Pinpoint the cell where the given text exists, returning its (x, y) midpoint coordinate. 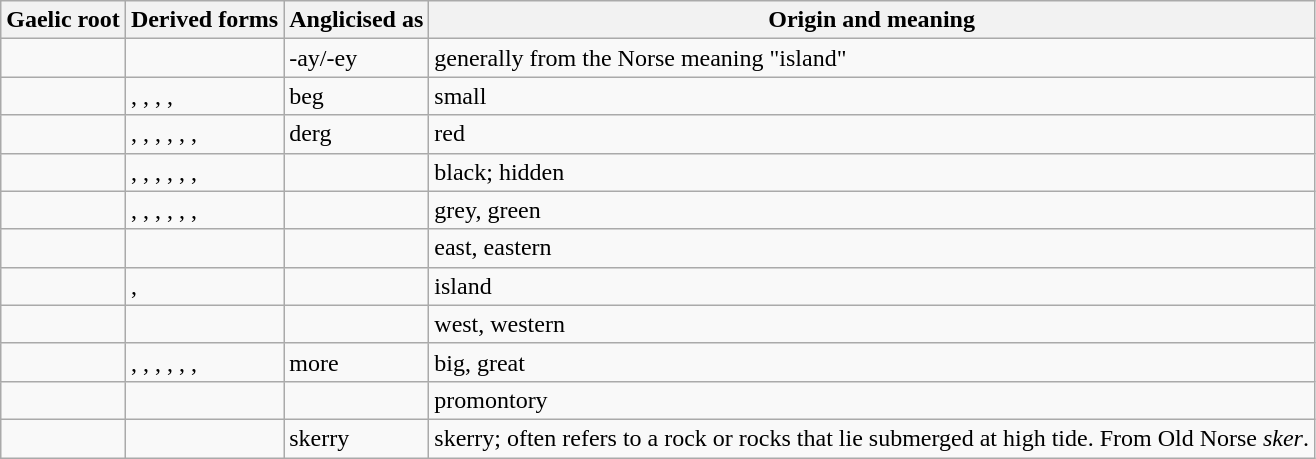
west, western (872, 324)
promontory (872, 400)
generally from the Norse meaning "island" (872, 58)
Anglicised as (356, 20)
island (872, 286)
skerry; often refers to a rock or rocks that lie submerged at high tide. From Old Norse sker. (872, 438)
small (872, 96)
black; hidden (872, 172)
Gaelic root (64, 20)
big, great (872, 362)
derg (356, 134)
-ay/-ey (356, 58)
, , , , (204, 96)
Derived forms (204, 20)
more (356, 362)
east, eastern (872, 248)
beg (356, 96)
, (204, 286)
red (872, 134)
grey, green (872, 210)
skerry (356, 438)
Origin and meaning (872, 20)
